For the text-containing cell, return its midpoint in (x, y) coordinate format. 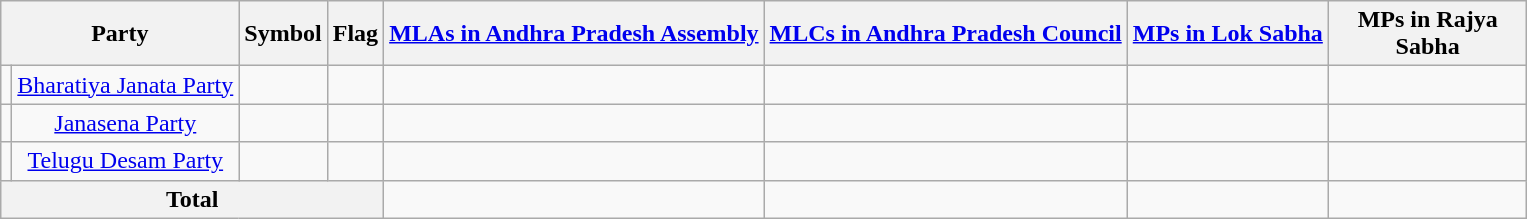
Flag (355, 34)
MPs in Lok Sabha (1228, 34)
Telugu Desam Party (126, 161)
Total (192, 199)
Symbol (283, 34)
MLAs in Andhra Pradesh Assembly (574, 34)
MLCs in Andhra Pradesh Council (946, 34)
Janasena Party (126, 123)
Bharatiya Janata Party (126, 85)
MPs in Rajya Sabha (1428, 34)
Party (120, 34)
